Scan for the cell matching the given text and deliver its (x, y) coordinate at center. 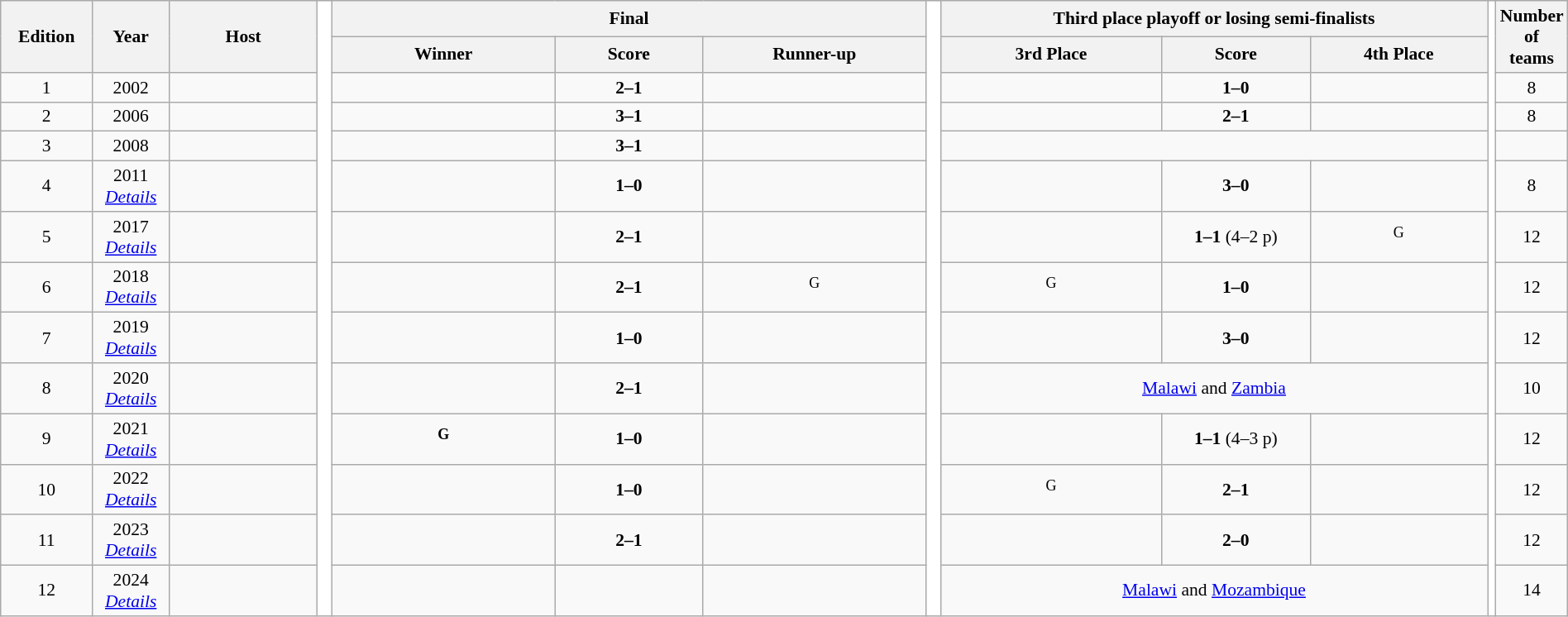
1 (46, 88)
Malawi and Zambia (1214, 389)
1–1 (4–3 p) (1236, 438)
5 (46, 237)
2–0 (1236, 541)
4 (46, 187)
2002 (131, 88)
2017Details (131, 237)
9 (46, 438)
2006 (131, 117)
3rd Place (1052, 55)
6 (46, 288)
2020Details (131, 389)
Host (243, 36)
Final (629, 18)
2018Details (131, 288)
Number of teams (1532, 36)
Malawi and Mozambique (1214, 591)
7 (46, 337)
14 (1532, 591)
Third place playoff or losing semi-finalists (1214, 18)
2023Details (131, 541)
Edition (46, 36)
Runner-up (814, 55)
Winner (443, 55)
2024Details (131, 591)
11 (46, 541)
2021Details (131, 438)
2 (46, 117)
1–1 (4–2 p) (1236, 237)
3 (46, 146)
2008 (131, 146)
2011Details (131, 187)
4th Place (1398, 55)
2019Details (131, 337)
2022Details (131, 490)
Year (131, 36)
